From the cell containing the given text, extract its center point as (x, y) coordinate. 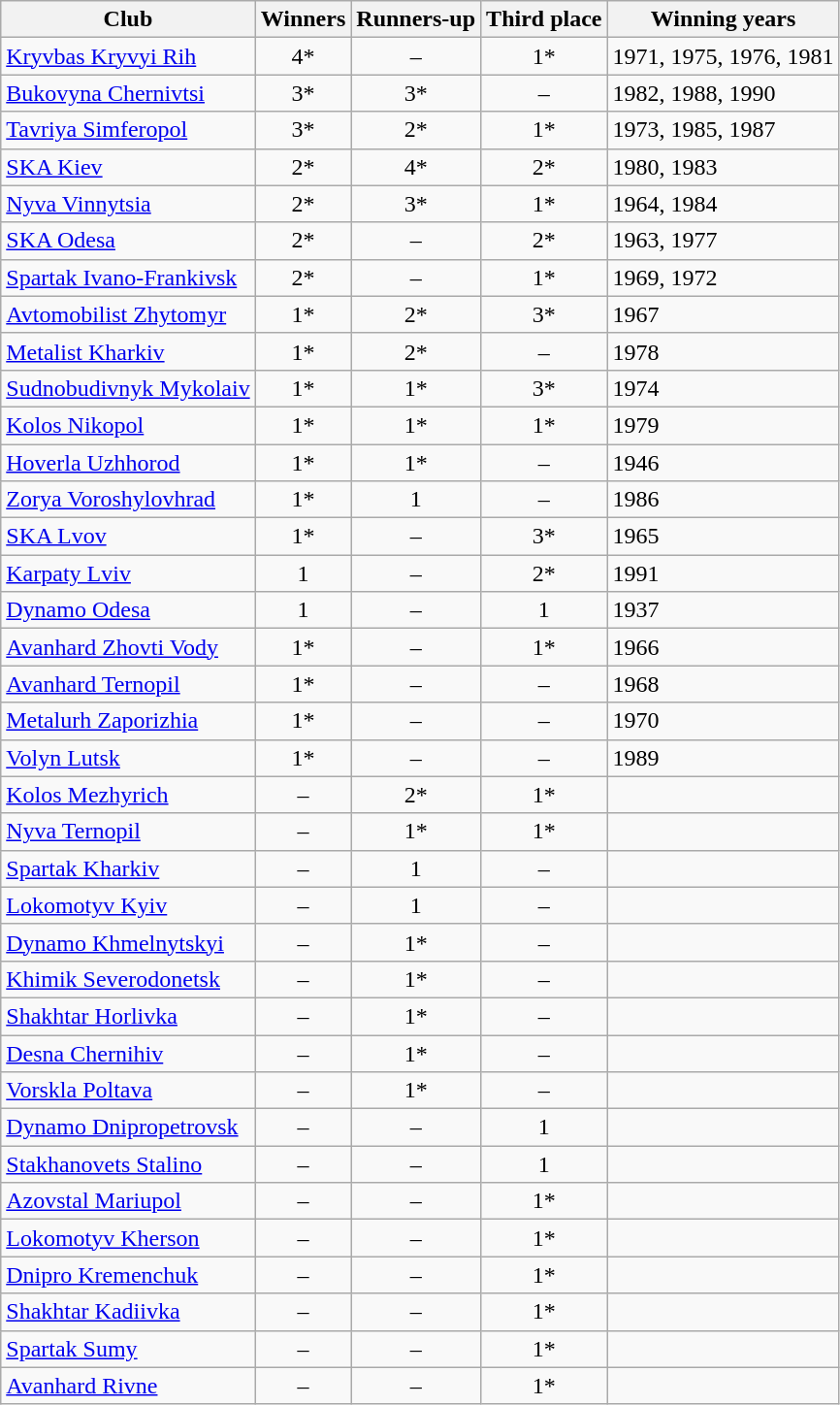
1986 (724, 500)
Tavriya Simferopol (128, 130)
Nyva Vinnytsia (128, 204)
Khimik Severodonetsk (128, 979)
1963, 1977 (724, 241)
Shakhtar Horlivka (128, 1016)
Dynamo Dnipropetrovsk (128, 1127)
Lokomotyv Kyiv (128, 905)
1989 (724, 758)
1966 (724, 647)
1980, 1983 (724, 167)
1937 (724, 610)
Avanhard Ternopil (128, 684)
1991 (724, 573)
1978 (724, 351)
Bukovyna Chernivtsi (128, 93)
1974 (724, 388)
Metalist Kharkiv (128, 351)
Kolos Mezhyrich (128, 795)
Hoverla Uzhhorod (128, 463)
Dnipro Kremenchuk (128, 1275)
Runners-up (416, 19)
1967 (724, 314)
1982, 1988, 1990 (724, 93)
Spartak Ivano-Frankivsk (128, 278)
Club (128, 19)
1946 (724, 463)
Desna Chernihiv (128, 1053)
1971, 1975, 1976, 1981 (724, 56)
Avanhard Rivne (128, 1386)
Azovstal Mariupol (128, 1201)
Kryvbas Kryvyi Rih (128, 56)
Winning years (724, 19)
Volyn Lutsk (128, 758)
1965 (724, 537)
1968 (724, 684)
SKA Lvov (128, 537)
Spartak Sumy (128, 1349)
Zorya Voroshylovhrad (128, 500)
Nyva Ternopil (128, 832)
Karpaty Lviv (128, 573)
Dynamo Khmelnytskyi (128, 942)
Metalurh Zaporizhia (128, 721)
Dynamo Odesa (128, 610)
Kolos Nikopol (128, 425)
1973, 1985, 1987 (724, 130)
Winners (303, 19)
Spartak Kharkiv (128, 868)
Lokomotyv Kherson (128, 1238)
1969, 1972 (724, 278)
1979 (724, 425)
SKA Odesa (128, 241)
Stakhanovets Stalino (128, 1164)
Vorskla Poltava (128, 1091)
Sudnobudivnyk Mykolaiv (128, 388)
1964, 1984 (724, 204)
Shakhtar Kadiivka (128, 1312)
Avtomobilist Zhytomyr (128, 314)
Avanhard Zhovti Vody (128, 647)
Third place (544, 19)
1970 (724, 721)
SKA Kiev (128, 167)
